Provide the (X, Y) coordinate of the cell's center where the given text is located.  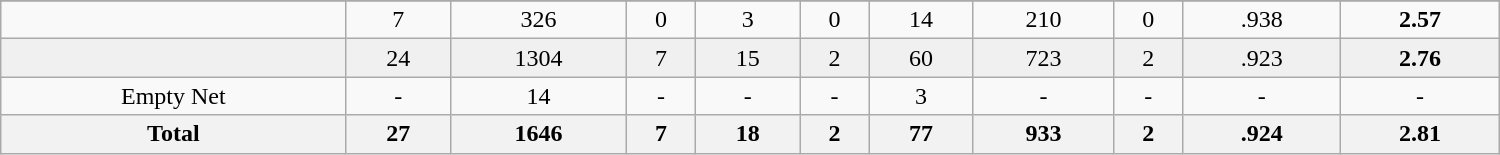
60 (922, 58)
27 (398, 134)
Empty Net (174, 96)
723 (1043, 58)
77 (922, 134)
933 (1043, 134)
.923 (1262, 58)
2.57 (1420, 20)
15 (748, 58)
2.81 (1420, 134)
.938 (1262, 20)
2.76 (1420, 58)
326 (538, 20)
24 (398, 58)
1304 (538, 58)
Total (174, 134)
18 (748, 134)
.924 (1262, 134)
1646 (538, 134)
210 (1043, 20)
